Detect which cell encompasses the target text, then output its (X, Y) center coordinate. 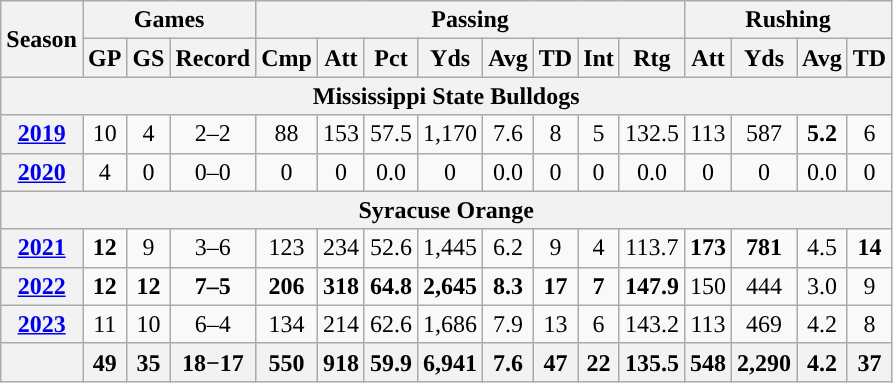
57.5 (390, 134)
548 (708, 362)
206 (287, 286)
444 (764, 286)
2019 (42, 134)
2–2 (213, 134)
35 (148, 362)
5 (599, 134)
132.5 (652, 134)
11 (104, 324)
22 (599, 362)
150 (708, 286)
GS (148, 58)
143.2 (652, 324)
37 (869, 362)
5.2 (822, 134)
2023 (42, 324)
469 (764, 324)
Passing (470, 20)
7–5 (213, 286)
2022 (42, 286)
1,686 (450, 324)
318 (340, 286)
1,445 (450, 248)
153 (340, 134)
17 (555, 286)
135.5 (652, 362)
Season (42, 39)
2,645 (450, 286)
59.9 (390, 362)
Syracuse Orange (446, 210)
1,170 (450, 134)
14 (869, 248)
13 (555, 324)
7 (599, 286)
234 (340, 248)
587 (764, 134)
2021 (42, 248)
6.2 (508, 248)
Record (213, 58)
Pct (390, 58)
Cmp (287, 58)
147.9 (652, 286)
2,290 (764, 362)
781 (764, 248)
8.3 (508, 286)
918 (340, 362)
3.0 (822, 286)
113.7 (652, 248)
64.8 (390, 286)
Int (599, 58)
214 (340, 324)
52.6 (390, 248)
62.6 (390, 324)
49 (104, 362)
6–4 (213, 324)
2020 (42, 172)
Games (168, 20)
Rtg (652, 58)
173 (708, 248)
0–0 (213, 172)
550 (287, 362)
3–6 (213, 248)
47 (555, 362)
18−17 (213, 362)
Mississippi State Bulldogs (446, 96)
6,941 (450, 362)
7.9 (508, 324)
134 (287, 324)
88 (287, 134)
GP (104, 58)
4.5 (822, 248)
123 (287, 248)
Rushing (788, 20)
